Capture the cell that displays the provided text and extract its (X, Y) central coordinate. 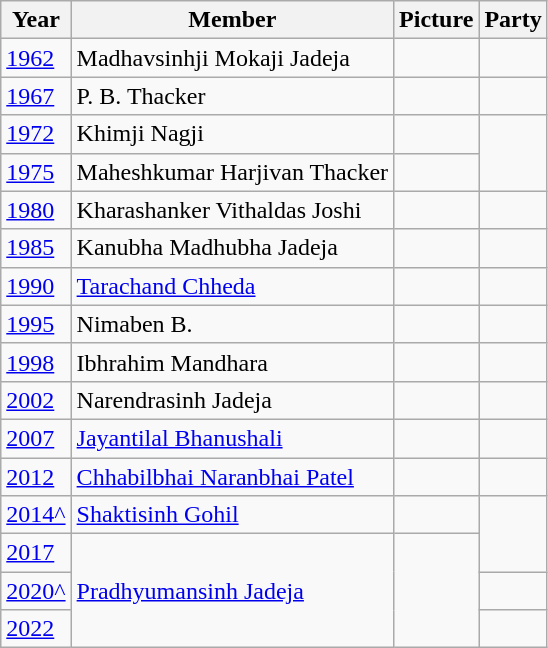
Chhabilbhai Naranbhai Patel (232, 477)
Nimaben B. (232, 324)
Narendrasinh Jadeja (232, 400)
Tarachand Chheda (232, 286)
1990 (36, 286)
2002 (36, 400)
1980 (36, 210)
2014^ (36, 515)
Shaktisinh Gohil (232, 515)
Kanubha Madhubha Jadeja (232, 248)
P. B. Thacker (232, 96)
Pradhyumansinh Jadeja (232, 591)
Member (232, 20)
1998 (36, 362)
Year (36, 20)
1972 (36, 134)
2017 (36, 553)
Kharashanker Vithaldas Joshi (232, 210)
Party (513, 20)
2020^ (36, 591)
2022 (36, 629)
Madhavsinhji Mokaji Jadeja (232, 58)
2012 (36, 477)
1962 (36, 58)
Ibhrahim Mandhara (232, 362)
2007 (36, 438)
Maheshkumar Harjivan Thacker (232, 172)
Jayantilal Bhanushali (232, 438)
Khimji Nagji (232, 134)
1975 (36, 172)
Picture (436, 20)
1985 (36, 248)
1967 (36, 96)
1995 (36, 324)
